Return the (X, Y) coordinate for the center point of the cell that contains the specified text.  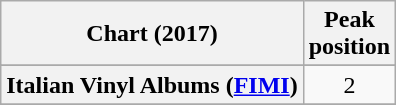
Italian Vinyl Albums (FIMI) (152, 85)
2 (349, 85)
Chart (2017) (152, 34)
Peakposition (349, 34)
